Identify which cell holds the provided text, then report its [x, y] central coordinate. 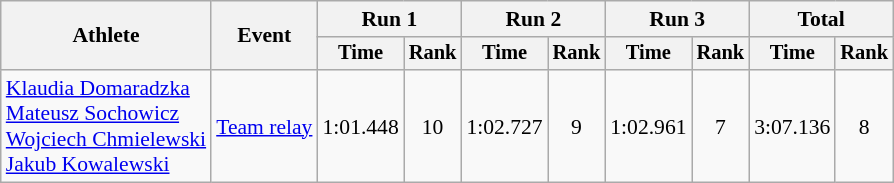
1:01.448 [360, 126]
Athlete [106, 36]
Event [264, 36]
10 [433, 126]
3:07.136 [792, 126]
Run 3 [677, 19]
Run 2 [533, 19]
Run 1 [389, 19]
1:02.727 [504, 126]
9 [577, 126]
7 [721, 126]
Total [821, 19]
Team relay [264, 126]
1:02.961 [648, 126]
Klaudia DomaradzkaMateusz SochowiczWojciech ChmielewskiJakub Kowalewski [106, 126]
8 [864, 126]
